Return (x, y) of the center of cell containing provided text 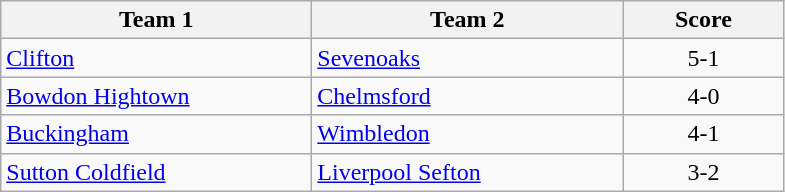
Clifton (156, 58)
4-0 (704, 96)
4-1 (704, 134)
Score (704, 20)
Liverpool Sefton (468, 172)
Team 2 (468, 20)
Sutton Coldfield (156, 172)
Wimbledon (468, 134)
Chelmsford (468, 96)
Buckingham (156, 134)
Team 1 (156, 20)
Bowdon Hightown (156, 96)
5-1 (704, 58)
Sevenoaks (468, 58)
3-2 (704, 172)
